Find where the given text appears and provide that cell's center as [x, y] coordinate. 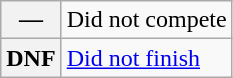
Did not compete [146, 20]
Did not finish [146, 58]
— [31, 20]
DNF [31, 58]
